Pinpoint the cell where the given text exists, returning its [x, y] midpoint coordinate. 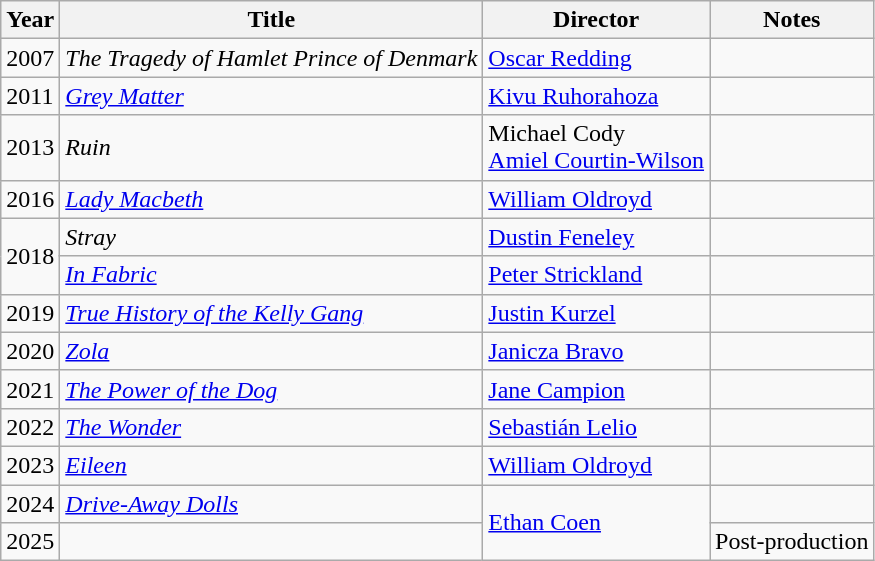
The Wonder [272, 427]
Notes [792, 20]
Michael CodyAmiel Courtin-Wilson [596, 148]
Kivu Ruhorahoza [596, 96]
Post-production [792, 542]
2022 [30, 427]
Director [596, 20]
The Power of the Dog [272, 389]
Stray [272, 237]
Lady Macbeth [272, 199]
2011 [30, 96]
2007 [30, 58]
Grey Matter [272, 96]
2025 [30, 542]
Ruin [272, 148]
Dustin Feneley [596, 237]
2023 [30, 465]
Title [272, 20]
2018 [30, 256]
Oscar Redding [596, 58]
Janicza Bravo [596, 351]
2020 [30, 351]
Zola [272, 351]
Jane Campion [596, 389]
2019 [30, 313]
Peter Strickland [596, 275]
Ethan Coen [596, 522]
2024 [30, 503]
Justin Kurzel [596, 313]
The Tragedy of Hamlet Prince of Denmark [272, 58]
In Fabric [272, 275]
2021 [30, 389]
Drive-Away Dolls [272, 503]
2016 [30, 199]
Year [30, 20]
Sebastián Lelio [596, 427]
2013 [30, 148]
Eileen [272, 465]
True History of the Kelly Gang [272, 313]
